Return (X, Y) of the center of cell containing provided text 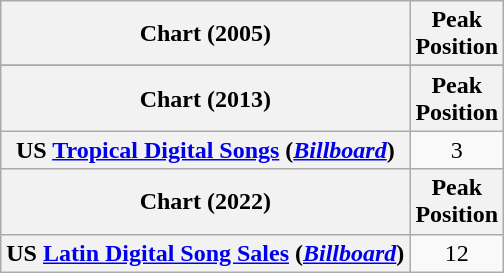
US Tropical Digital Songs (Billboard) (206, 150)
Chart (2022) (206, 202)
3 (457, 150)
Chart (2005) (206, 34)
Chart (2013) (206, 98)
12 (457, 253)
US Latin Digital Song Sales (Billboard) (206, 253)
